Capture the cell that displays the provided text and extract its [X, Y] central coordinate. 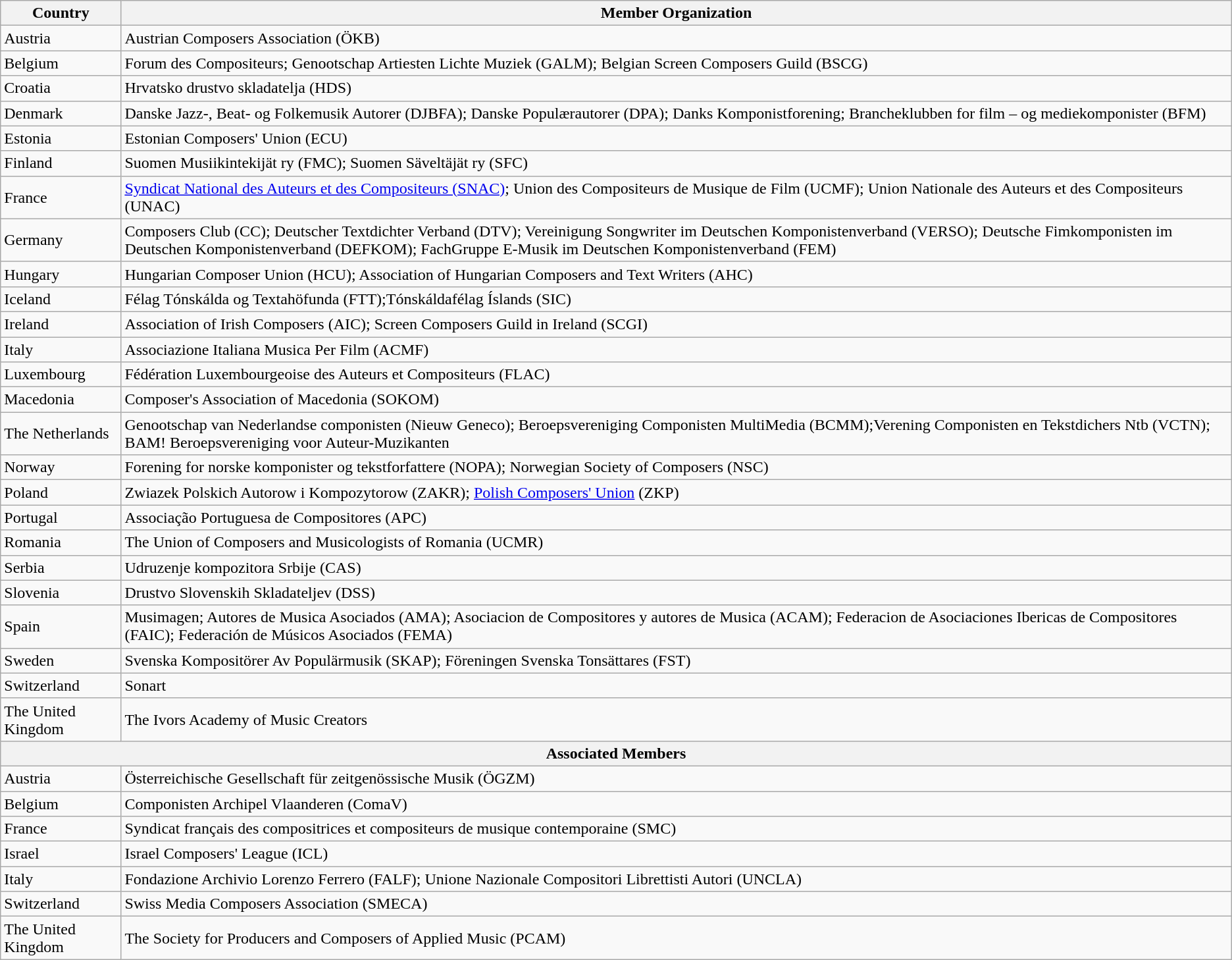
Member Organization [677, 13]
Ireland [61, 324]
Fédération Luxembourgeoise des Auteurs et Compositeurs (FLAC) [677, 375]
Österreichische Gesellschaft für zeitgenössische Musik (ÖGZM) [677, 778]
Forening for norske komponister og tekstforfattere (NOPA); Norwegian Society of Composers (NSC) [677, 467]
Slovenia [61, 593]
Finland [61, 163]
Romania [61, 543]
The Netherlands [61, 433]
Country [61, 13]
Hungary [61, 274]
Portugal [61, 518]
Associazione Italiana Musica Per Film (ACMF) [677, 350]
Croatia [61, 88]
The Union of Composers and Musicologists of Romania (UCMR) [677, 543]
Associação Portuguesa de Compositores (APC) [677, 518]
Composer's Association of Macedonia (SOKOM) [677, 400]
Luxembourg [61, 375]
Estonia [61, 138]
Swiss Media Composers Association (SMECA) [677, 904]
Austrian Composers Association (ÖKB) [677, 38]
Udruzenje kompozitora Srbije (CAS) [677, 568]
Macedonia [61, 400]
Denmark [61, 113]
Drustvo Slovenskih Skladateljev (DSS) [677, 593]
Zwiazek Polskich Autorow i Kompozytorow (ZAKR); Polish Composers' Union (ZKP) [677, 493]
Forum des Compositeurs; Genootschap Artiesten Lichte Muziek (GALM); Belgian Screen Composers Guild (BSCG) [677, 63]
The Ivors Academy of Music Creators [677, 719]
Suomen Musiikintekijät ry (FMC); Suomen Säveltäjät ry (SFC) [677, 163]
Association of Irish Composers (AIC); Screen Composers Guild in Ireland (SCGI) [677, 324]
Norway [61, 467]
Svenska Kompositörer Av Populärmusik (SKAP); Föreningen Svenska Tonsättares (FST) [677, 660]
Israel Composers' League (ICL) [677, 854]
Hrvatsko drustvo skladatelja (HDS) [677, 88]
Félag Tónskálda og Textahöfunda (FTT);Tónskáldafélag Íslands (SIC) [677, 299]
Associated Members [616, 753]
The Society for Producers and Composers of Applied Music (PCAM) [677, 938]
Sonart [677, 685]
Hungarian Composer Union (HCU); Association of Hungarian Composers and Text Writers (AHC) [677, 274]
Sweden [61, 660]
Poland [61, 493]
Iceland [61, 299]
Fondazione Archivio Lorenzo Ferrero (FALF); Unione Nazionale Compositori Librettisti Autori (UNCLA) [677, 879]
Syndicat français des compositrices et compositeurs de musique contemporaine (SMC) [677, 829]
Israel [61, 854]
Germany [61, 240]
Estonian Composers' Union (ECU) [677, 138]
Spain [61, 627]
Serbia [61, 568]
Componisten Archipel Vlaanderen (ComaV) [677, 804]
